Pinpoint the cell where the given text exists, returning its (x, y) midpoint coordinate. 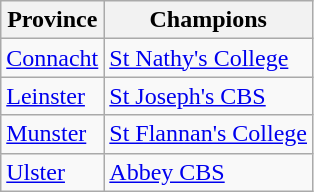
Leinster (52, 96)
St Nathy's College (208, 58)
St Flannan's College (208, 134)
Munster (52, 134)
Ulster (52, 172)
St Joseph's CBS (208, 96)
Abbey CBS (208, 172)
Champions (208, 20)
Province (52, 20)
Connacht (52, 58)
